Return the (x, y) coordinate for the center point of the cell that contains the specified text.  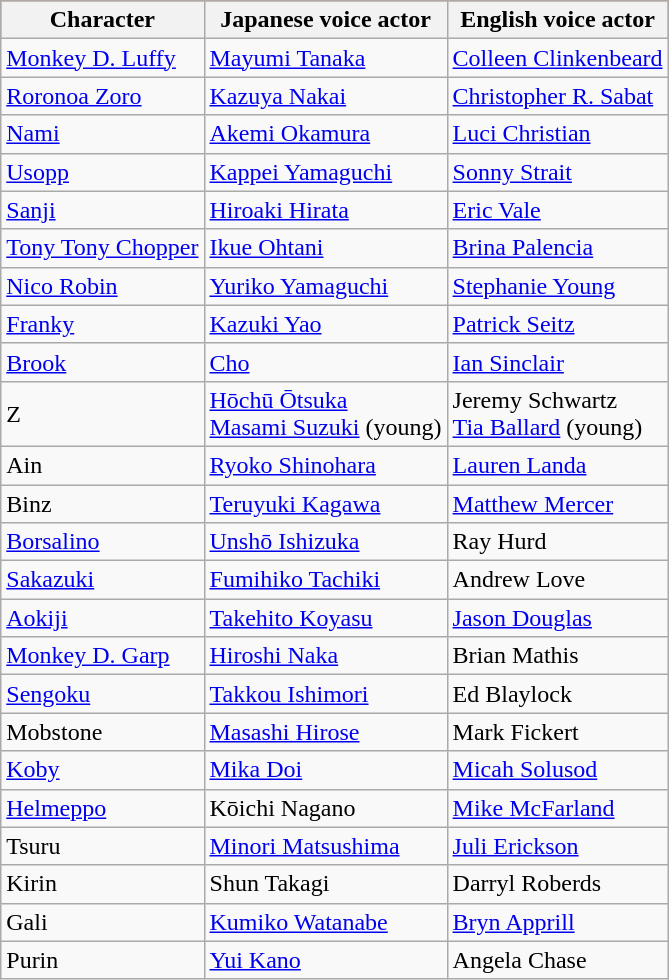
Sonny Strait (558, 172)
Koby (102, 770)
Darryl Roberds (558, 884)
Helmeppo (102, 808)
Jeremy Schwartz Tia Ballard (young) (558, 414)
Kazuya Nakai (326, 96)
Kappei Yamaguchi (326, 172)
Bryn Apprill (558, 922)
Brook (102, 362)
Brina Palencia (558, 248)
Patrick Seitz (558, 324)
Hōchū ŌtsukaMasami Suzuki (young) (326, 414)
Tsuru (102, 846)
Nico Robin (102, 286)
Franky (102, 324)
Kirin (102, 884)
Angela Chase (558, 960)
Sakazuki (102, 580)
Juli Erickson (558, 846)
Andrew Love (558, 580)
Kumiko Watanabe (326, 922)
Yui Kano (326, 960)
Teruyuki Kagawa (326, 503)
Colleen Clinkenbeard (558, 58)
Character (102, 20)
Kazuki Yao (326, 324)
Hiroshi Naka (326, 656)
Ain (102, 465)
Kōichi Nagano (326, 808)
Takehito Koyasu (326, 618)
Hiroaki Hirata (326, 210)
Christopher R. Sabat (558, 96)
Nami (102, 134)
Purin (102, 960)
English voice actor (558, 20)
Mika Doi (326, 770)
Ryoko Shinohara (326, 465)
Mark Fickert (558, 732)
Borsalino (102, 542)
Luci Christian (558, 134)
Japanese voice actor (326, 20)
Eric Vale (558, 210)
Roronoa Zoro (102, 96)
Jason Douglas (558, 618)
Z (102, 414)
Unshō Ishizuka (326, 542)
Fumihiko Tachiki (326, 580)
Monkey D. Luffy (102, 58)
Ed Blaylock (558, 694)
Masashi Hirose (326, 732)
Ian Sinclair (558, 362)
Matthew Mercer (558, 503)
Sanji (102, 210)
Shun Takagi (326, 884)
Mike McFarland (558, 808)
Gali (102, 922)
Akemi Okamura (326, 134)
Ray Hurd (558, 542)
Lauren Landa (558, 465)
Monkey D. Garp (102, 656)
Binz (102, 503)
Aokiji (102, 618)
Mobstone (102, 732)
Stephanie Young (558, 286)
Sengoku (102, 694)
Usopp (102, 172)
Brian Mathis (558, 656)
Tony Tony Chopper (102, 248)
Mayumi Tanaka (326, 58)
Takkou Ishimori (326, 694)
Yuriko Yamaguchi (326, 286)
Micah Solusod (558, 770)
Ikue Ohtani (326, 248)
Minori Matsushima (326, 846)
Cho (326, 362)
